Search for the cell housing the specified text and yield its [X, Y] center coordinate. 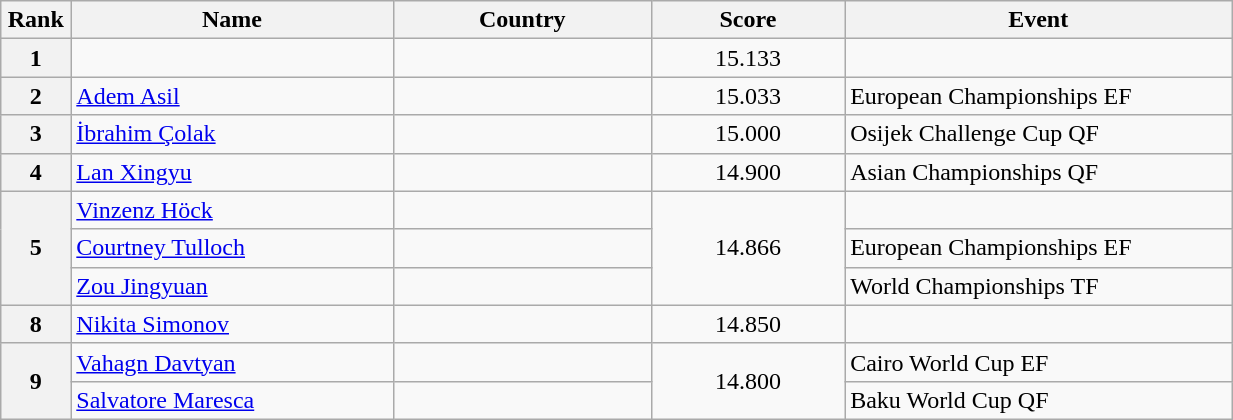
Lan Xingyu [232, 172]
Rank [36, 20]
Score [748, 20]
Vahagn Davtyan [232, 362]
1 [36, 58]
14.866 [748, 248]
İbrahim Çolak [232, 134]
15.133 [748, 58]
Vinzenz Höck [232, 210]
8 [36, 324]
Baku World Cup QF [1038, 400]
Osijek Challenge Cup QF [1038, 134]
Name [232, 20]
14.800 [748, 381]
Cairo World Cup EF [1038, 362]
4 [36, 172]
Adem Asil [232, 96]
World Championships TF [1038, 286]
2 [36, 96]
Salvatore Maresca [232, 400]
Zou Jingyuan [232, 286]
3 [36, 134]
14.900 [748, 172]
Asian Championships QF [1038, 172]
14.850 [748, 324]
5 [36, 248]
15.000 [748, 134]
Nikita Simonov [232, 324]
Country [522, 20]
9 [36, 381]
15.033 [748, 96]
Courtney Tulloch [232, 248]
Event [1038, 20]
